Pinpoint the cell where the given text exists, returning its (x, y) midpoint coordinate. 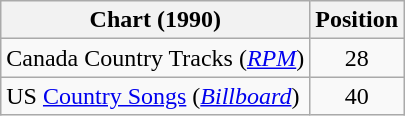
Position (357, 20)
US Country Songs (Billboard) (156, 96)
Canada Country Tracks (RPM) (156, 58)
Chart (1990) (156, 20)
40 (357, 96)
28 (357, 58)
